Identify which cell holds the provided text, then report its [X, Y] central coordinate. 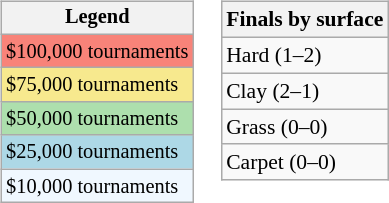
$75,000 tournaments [97, 85]
Legend [97, 18]
Finals by surface [304, 20]
$10,000 tournaments [97, 186]
Carpet (0–0) [304, 162]
$100,000 tournaments [97, 51]
Hard (1–2) [304, 55]
Clay (2–1) [304, 91]
$25,000 tournaments [97, 152]
$50,000 tournaments [97, 119]
Grass (0–0) [304, 127]
